Locate the cell with the specified text and output its (x, y) center coordinate. 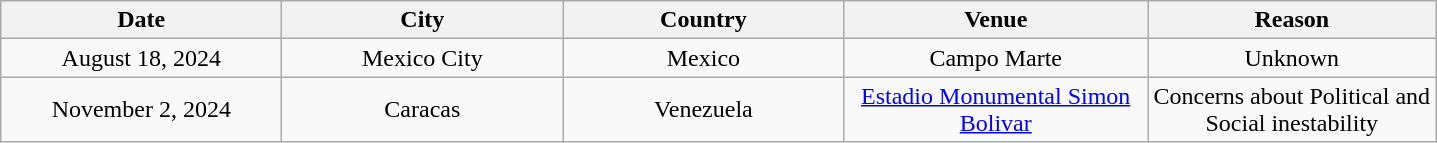
Mexico (704, 58)
Venue (996, 20)
Concerns about Political and Social inestability (1292, 110)
Estadio Monumental Simon Bolivar (996, 110)
Caracas (422, 110)
Campo Marte (996, 58)
Unknown (1292, 58)
City (422, 20)
Mexico City (422, 58)
August 18, 2024 (142, 58)
November 2, 2024 (142, 110)
Reason (1292, 20)
Date (142, 20)
Venezuela (704, 110)
Country (704, 20)
